Provide the [x, y] coordinate of the cell's center where the given text is located.  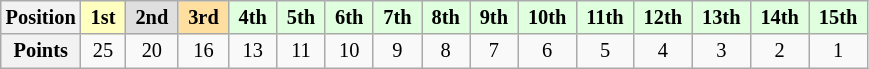
13 [253, 51]
3 [721, 51]
12th [663, 17]
13th [721, 17]
6 [547, 51]
7th [397, 17]
10 [349, 51]
8th [446, 17]
5 [604, 51]
7 [494, 51]
5th [301, 17]
4 [663, 51]
20 [152, 51]
14th [779, 17]
2nd [152, 17]
2 [779, 51]
9th [494, 17]
8 [446, 51]
6th [349, 17]
16 [203, 51]
Points [41, 51]
15th [838, 17]
25 [104, 51]
1st [104, 17]
11 [301, 51]
10th [547, 17]
Position [41, 17]
9 [397, 51]
11th [604, 17]
3rd [203, 17]
1 [838, 51]
4th [253, 17]
